Return [x, y] of the center of cell containing provided text 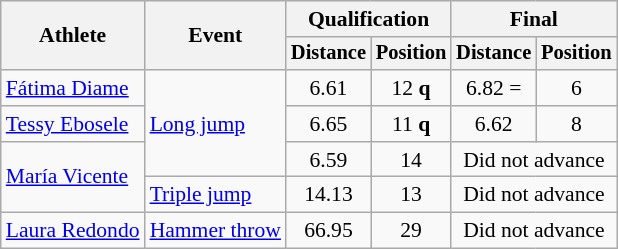
14 [411, 160]
Tessy Ebosele [73, 124]
66.95 [328, 231]
Athlete [73, 36]
6.82 = [494, 88]
Final [534, 19]
12 q [411, 88]
6.65 [328, 124]
Triple jump [216, 195]
Long jump [216, 124]
Laura Redondo [73, 231]
María Vicente [73, 178]
11 q [411, 124]
6.59 [328, 160]
6.61 [328, 88]
29 [411, 231]
13 [411, 195]
Event [216, 36]
6 [576, 88]
6.62 [494, 124]
Qualification [368, 19]
Fátima Diame [73, 88]
Hammer throw [216, 231]
8 [576, 124]
14.13 [328, 195]
